From the cell containing the given text, extract its center point as (x, y) coordinate. 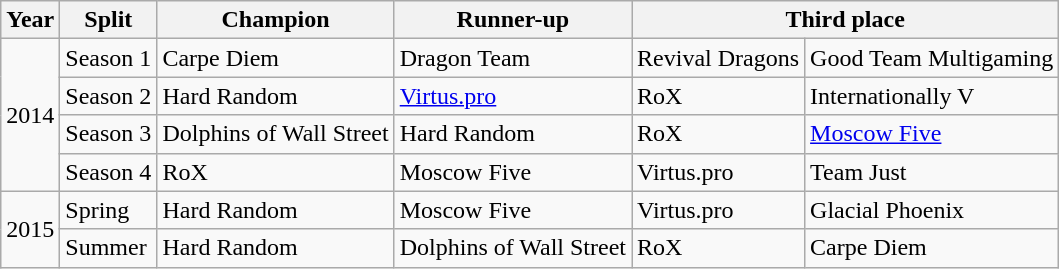
Team Just (932, 172)
Spring (108, 210)
Glacial Phoenix (932, 210)
Season 3 (108, 134)
Summer (108, 248)
2014 (30, 115)
Dragon Team (512, 58)
Revival Dragons (718, 58)
Good Team Multigaming (932, 58)
Season 1 (108, 58)
Year (30, 20)
Season 2 (108, 96)
2015 (30, 229)
Season 4 (108, 172)
Internationally V (932, 96)
Runner-up (512, 20)
Champion (276, 20)
Third place (846, 20)
Split (108, 20)
